Search for the cell housing the specified text and yield its (X, Y) center coordinate. 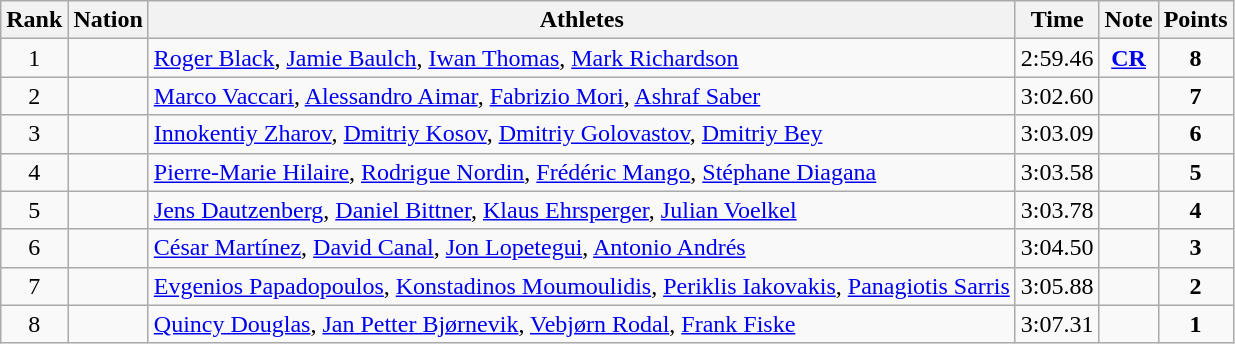
3:03.58 (1057, 172)
Marco Vaccari, Alessandro Aimar, Fabrizio Mori, Ashraf Saber (582, 96)
Athletes (582, 20)
Rank (34, 20)
Roger Black, Jamie Baulch, Iwan Thomas, Mark Richardson (582, 58)
3:07.31 (1057, 324)
Evgenios Papadopoulos, Konstadinos Moumoulidis, Periklis Iakovakis, Panagiotis Sarris (582, 286)
3:02.60 (1057, 96)
Time (1057, 20)
CR (1128, 58)
3:03.78 (1057, 210)
2:59.46 (1057, 58)
3:05.88 (1057, 286)
3:03.09 (1057, 134)
Jens Dautzenberg, Daniel Bittner, Klaus Ehrsperger, Julian Voelkel (582, 210)
Note (1128, 20)
Points (1196, 20)
Quincy Douglas, Jan Petter Bjørnevik, Vebjørn Rodal, Frank Fiske (582, 324)
Pierre-Marie Hilaire, Rodrigue Nordin, Frédéric Mango, Stéphane Diagana (582, 172)
3:04.50 (1057, 248)
Nation (108, 20)
César Martínez, David Canal, Jon Lopetegui, Antonio Andrés (582, 248)
Innokentiy Zharov, Dmitriy Kosov, Dmitriy Golovastov, Dmitriy Bey (582, 134)
